Return (x, y) of the center of cell containing provided text 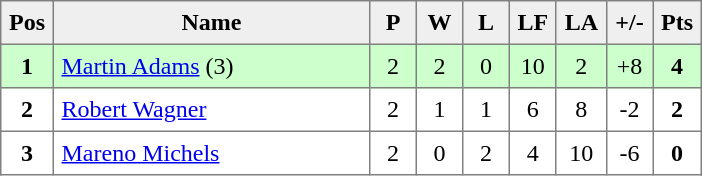
LA (581, 23)
Robert Wagner (211, 110)
+/- (629, 23)
W (439, 23)
+8 (629, 66)
8 (581, 110)
-6 (629, 153)
Mareno Michels (211, 153)
Name (211, 23)
P (393, 23)
3 (27, 153)
LF (532, 23)
-2 (629, 110)
Martin Adams (3) (211, 66)
Pos (27, 23)
Pts (677, 23)
L (486, 23)
6 (532, 110)
